Return (X, Y) of the center of cell containing provided text 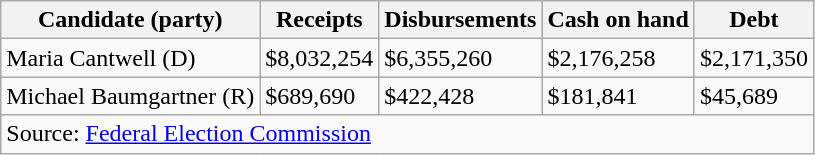
Michael Baumgartner (R) (130, 96)
$6,355,260 (460, 58)
Debt (754, 20)
Maria Cantwell (D) (130, 58)
$2,176,258 (618, 58)
Disbursements (460, 20)
Cash on hand (618, 20)
$45,689 (754, 96)
Source: Federal Election Commission (408, 134)
Candidate (party) (130, 20)
$8,032,254 (320, 58)
$2,171,350 (754, 58)
$181,841 (618, 96)
$422,428 (460, 96)
$689,690 (320, 96)
Receipts (320, 20)
